Pinpoint the cell where the given text exists, returning its (x, y) midpoint coordinate. 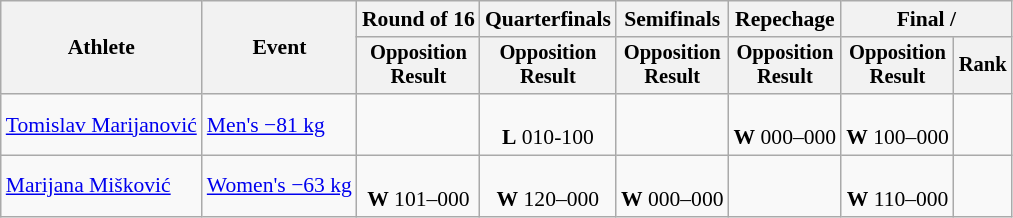
L 010-100 (548, 124)
Repechage (786, 19)
Round of 16 (418, 19)
Men's −81 kg (280, 124)
W 110–000 (898, 186)
Semifinals (672, 19)
Final / (926, 19)
Rank (983, 66)
W 100–000 (898, 124)
Marijana Mišković (102, 186)
W 101–000 (418, 186)
Women's −63 kg (280, 186)
Tomislav Marijanović (102, 124)
Quarterfinals (548, 19)
Athlete (102, 48)
W 120–000 (548, 186)
Event (280, 48)
